Find where the given text appears and provide that cell's center as (X, Y) coordinate. 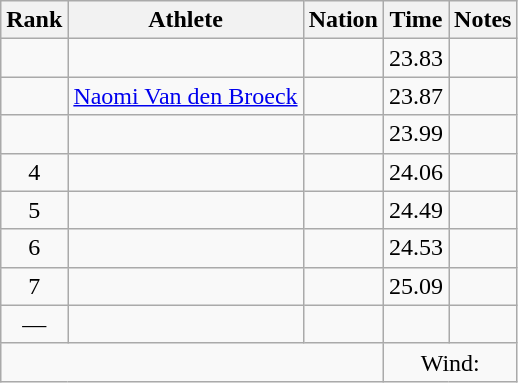
6 (34, 248)
24.49 (416, 210)
Nation (343, 20)
Wind: (450, 362)
Athlete (186, 20)
5 (34, 210)
23.99 (416, 134)
Notes (483, 20)
— (34, 324)
23.87 (416, 96)
25.09 (416, 286)
Naomi Van den Broeck (186, 96)
Time (416, 20)
7 (34, 286)
23.83 (416, 58)
24.06 (416, 172)
Rank (34, 20)
4 (34, 172)
24.53 (416, 248)
